Output the [x, y] coordinate of the center of the cell containing the given text.  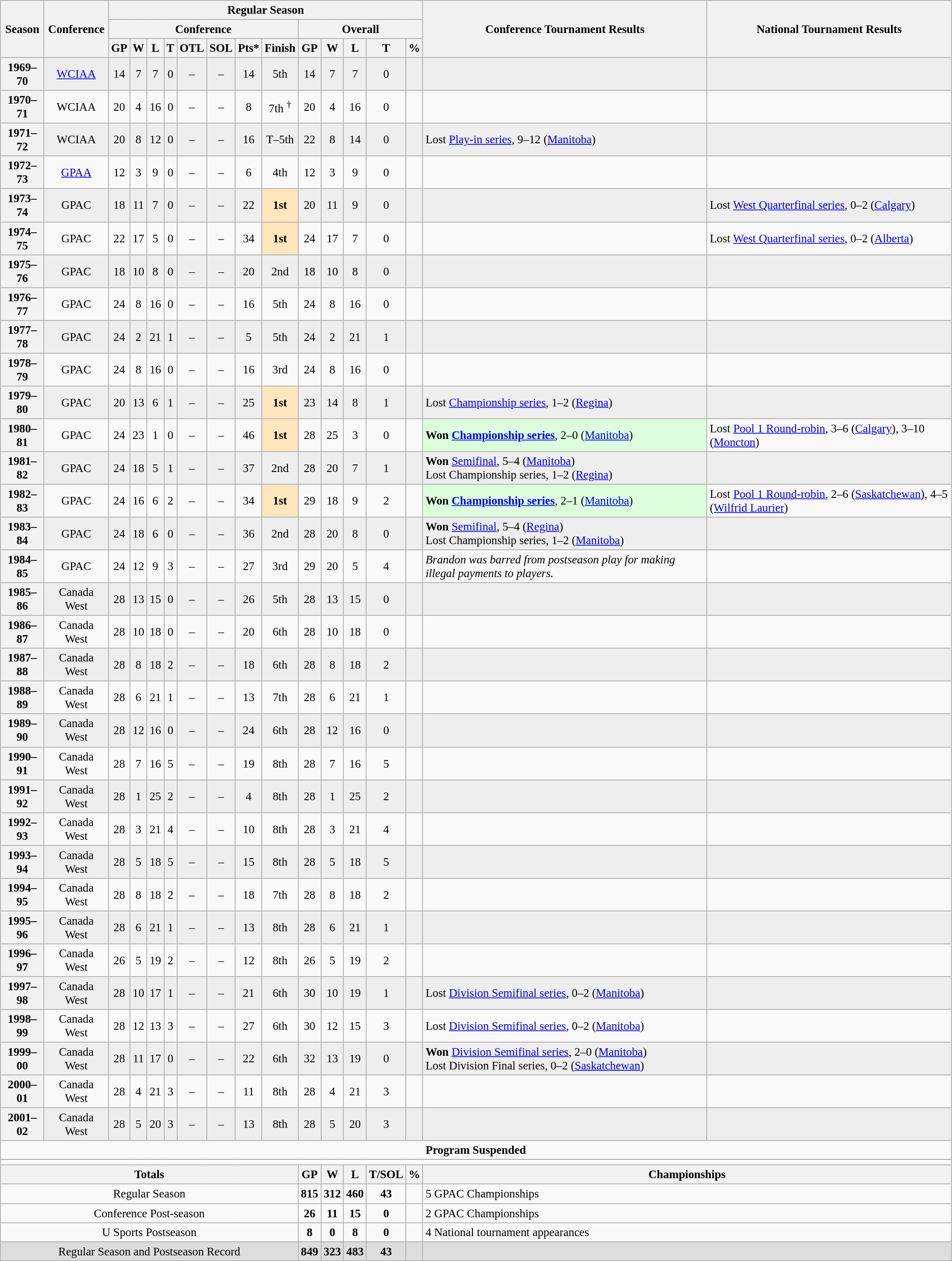
1995–96 [22, 928]
460 [355, 1194]
Overall [361, 29]
Brandon was barred from postseason play for making illegal payments to players. [565, 567]
815 [310, 1194]
T–5th [280, 140]
Regular Season and Postseason Record [149, 1251]
1978–79 [22, 370]
Won Semifinal, 5–4 (Manitoba)Lost Championship series, 1–2 (Regina) [565, 468]
1982–83 [22, 501]
Conference Tournament Results [565, 29]
4th [280, 173]
46 [248, 435]
Pts* [248, 48]
1990–91 [22, 763]
Lost Pool 1 Round-robin, 3–6 (Calgary), 3–10 (Moncton) [829, 435]
Won Semifinal, 5–4 (Regina)Lost Championship series, 1–2 (Manitoba) [565, 533]
1979–80 [22, 402]
Season [22, 29]
1999–00 [22, 1059]
483 [355, 1251]
1977–78 [22, 336]
GPAA [76, 173]
1981–82 [22, 468]
1987–88 [22, 665]
1972–73 [22, 173]
Finish [280, 48]
1997–98 [22, 993]
1984–85 [22, 567]
1976–77 [22, 304]
1986–87 [22, 632]
1971–72 [22, 140]
323 [332, 1251]
1975–76 [22, 271]
1989–90 [22, 731]
32 [310, 1059]
2001–02 [22, 1125]
Conference Post-season [149, 1213]
312 [332, 1194]
2 GPAC Championships [687, 1213]
1988–89 [22, 698]
1985–86 [22, 600]
T/SOL [386, 1175]
U Sports Postseason [149, 1232]
1994–95 [22, 895]
Lost Play-in series, 9–12 (Manitoba) [565, 140]
Lost West Quarterfinal series, 0–2 (Alberta) [829, 239]
1992–93 [22, 829]
Won Championship series, 2–0 (Manitoba) [565, 435]
SOL [221, 48]
7th † [280, 107]
1996–97 [22, 960]
Totals [149, 1175]
4 National tournament appearances [687, 1232]
1969–70 [22, 74]
1973–74 [22, 205]
Lost West Quarterfinal series, 0–2 (Calgary) [829, 205]
National Tournament Results [829, 29]
36 [248, 533]
1970–71 [22, 107]
1993–94 [22, 862]
1998–99 [22, 1026]
Championships [687, 1175]
Won Division Semifinal series, 2–0 (Manitoba)Lost Division Final series, 0–2 (Saskatchewan) [565, 1059]
1974–75 [22, 239]
OTL [192, 48]
Lost Pool 1 Round-robin, 2–6 (Saskatchewan), 4–5 (Wilfrid Laurier) [829, 501]
849 [310, 1251]
Program Suspended [476, 1150]
2000–01 [22, 1091]
5 GPAC Championships [687, 1194]
Won Championship series, 2–1 (Manitoba) [565, 501]
1983–84 [22, 533]
1991–92 [22, 797]
Lost Championship series, 1–2 (Regina) [565, 402]
37 [248, 468]
1980–81 [22, 435]
